Output the [x, y] coordinate of the center of the cell containing the given text.  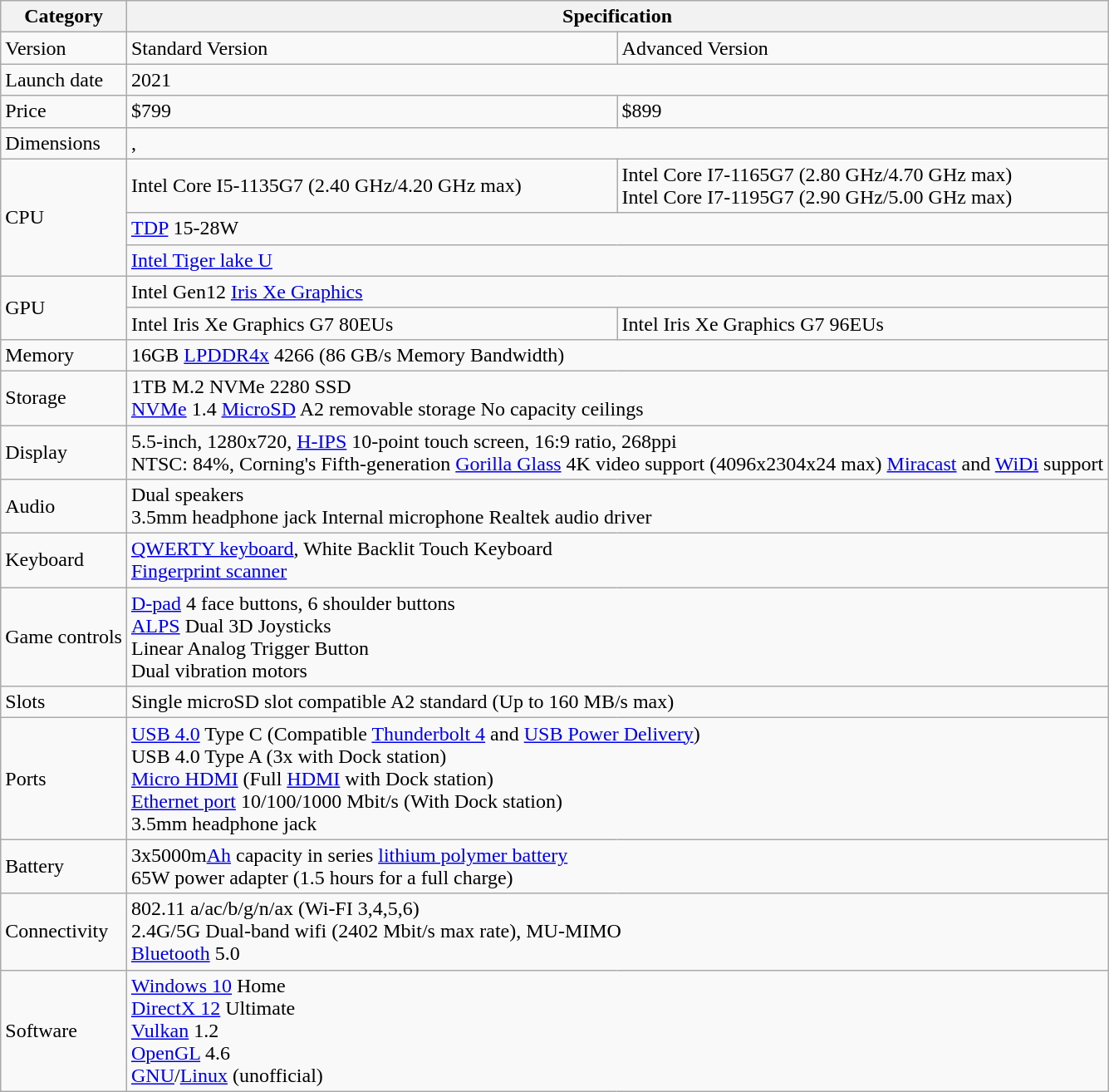
Game controls [64, 637]
Price [64, 111]
2021 [616, 80]
Intel Iris Xe Graphics G7 80EUs [372, 323]
CPU [64, 218]
$799 [372, 111]
Standard Version [372, 48]
, [616, 143]
Slots [64, 702]
Intel Tiger lake U [616, 260]
1TB M.2 NVMe 2280 SSDNVMe 1.4 MicroSD A2 removable storage No capacity ceilings [616, 397]
802.11 a/ac/b/g/n/ax (Wi-FI 3,4,5,6)2.4G/5G Dual-band wifi (2402 Mbit/s max rate), MU-MIMOBluetooth 5.0 [616, 932]
Windows 10 HomeDirectX 12 UltimateVulkan 1.2OpenGL 4.6GNU/Linux (unofficial) [616, 1031]
Software [64, 1031]
Memory [64, 355]
$899 [862, 111]
Category [64, 17]
Advanced Version [862, 48]
Intel Gen12 Iris Xe Graphics [616, 292]
D-pad 4 face buttons, 6 shoulder buttonsALPS Dual 3D JoysticksLinear Analog Trigger ButtonDual vibration motors [616, 637]
Audio [64, 507]
Display [64, 452]
Dimensions [64, 143]
Launch date [64, 80]
Intel Core I5-1135G7 (2.40 GHz/4.20 GHz max) [372, 186]
Keyboard [64, 560]
Intel Iris Xe Graphics G7 96EUs [862, 323]
TDP 15-28W [616, 229]
3x5000mAh capacity in series lithium polymer battery65W power adapter (1.5 hours for a full charge) [616, 866]
Version [64, 48]
Specification [616, 17]
Single microSD slot compatible A2 standard (Up to 160 MB/s max) [616, 702]
Connectivity [64, 932]
GPU [64, 307]
16GB LPDDR4x 4266 (86 GB/s Memory Bandwidth) [616, 355]
Battery [64, 866]
Dual speakers3.5mm headphone jack Internal microphone Realtek audio driver [616, 507]
Ports [64, 779]
QWERTY keyboard, White Backlit Touch KeyboardFingerprint scanner [616, 560]
Intel Core I7-1165G7 (2.80 GHz/4.70 GHz max)Intel Core I7-1195G7 (2.90 GHz/5.00 GHz max) [862, 186]
Storage [64, 397]
